Return [x, y] of the center of cell containing provided text 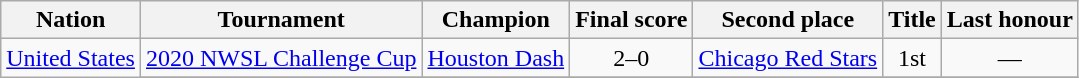
Chicago Red Stars [788, 58]
— [1010, 58]
2020 NWSL Challenge Cup [280, 58]
Nation [71, 20]
Champion [496, 20]
Final score [632, 20]
Title [912, 20]
Last honour [1010, 20]
2–0 [632, 58]
Second place [788, 20]
Houston Dash [496, 58]
United States [71, 58]
Tournament [280, 20]
1st [912, 58]
